Return the [x, y] coordinate for the center point of the cell that contains the specified text.  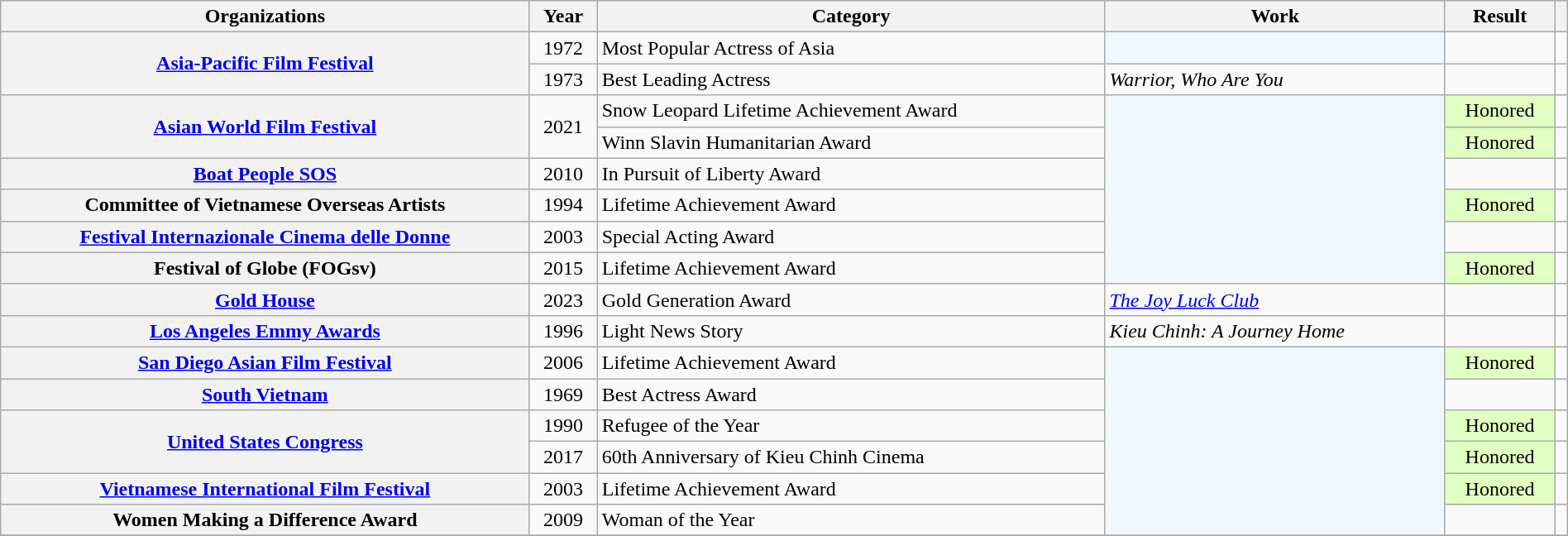
Light News Story [851, 331]
Best Actress Award [851, 395]
Los Angeles Emmy Awards [265, 331]
In Pursuit of Liberty Award [851, 174]
San Diego Asian Film Festival [265, 362]
60th Anniversary of Kieu Chinh Cinema [851, 457]
The Joy Luck Club [1275, 299]
1994 [563, 205]
Refugee of the Year [851, 426]
2010 [563, 174]
Gold Generation Award [851, 299]
Result [1499, 17]
1973 [563, 79]
Best Leading Actress [851, 79]
Committee of Vietnamese Overseas Artists [265, 205]
Asia-Pacific Film Festival [265, 64]
United States Congress [265, 442]
South Vietnam [265, 395]
2017 [563, 457]
Organizations [265, 17]
Vietnamese International Film Festival [265, 489]
2021 [563, 127]
Year [563, 17]
Work [1275, 17]
1972 [563, 48]
1990 [563, 426]
2006 [563, 362]
Kieu Chinh: A Journey Home [1275, 331]
Warrior, Who Are You [1275, 79]
2023 [563, 299]
2015 [563, 268]
Festival Internazionale Cinema delle Donne [265, 237]
Special Acting Award [851, 237]
Category [851, 17]
Boat People SOS [265, 174]
1996 [563, 331]
2009 [563, 520]
Festival of Globe (FOGsv) [265, 268]
Women Making a Difference Award [265, 520]
Winn Slavin Humanitarian Award [851, 142]
Most Popular Actress of Asia [851, 48]
Gold House [265, 299]
Snow Leopard Lifetime Achievement Award [851, 111]
Asian World Film Festival [265, 127]
Woman of the Year [851, 520]
1969 [563, 395]
